Return the [X, Y] coordinate for the center point of the cell that contains the specified text.  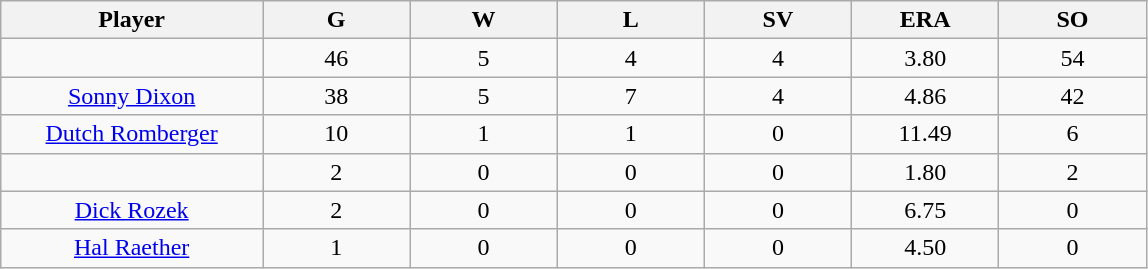
42 [1072, 96]
Sonny Dixon [132, 96]
10 [336, 134]
46 [336, 58]
L [630, 20]
11.49 [926, 134]
Dutch Romberger [132, 134]
SV [778, 20]
Hal Raether [132, 248]
54 [1072, 58]
Player [132, 20]
3.80 [926, 58]
4.50 [926, 248]
W [484, 20]
7 [630, 96]
38 [336, 96]
G [336, 20]
6.75 [926, 210]
6 [1072, 134]
1.80 [926, 172]
Dick Rozek [132, 210]
4.86 [926, 96]
SO [1072, 20]
ERA [926, 20]
